Find where the given text appears and provide that cell's center as (X, Y) coordinate. 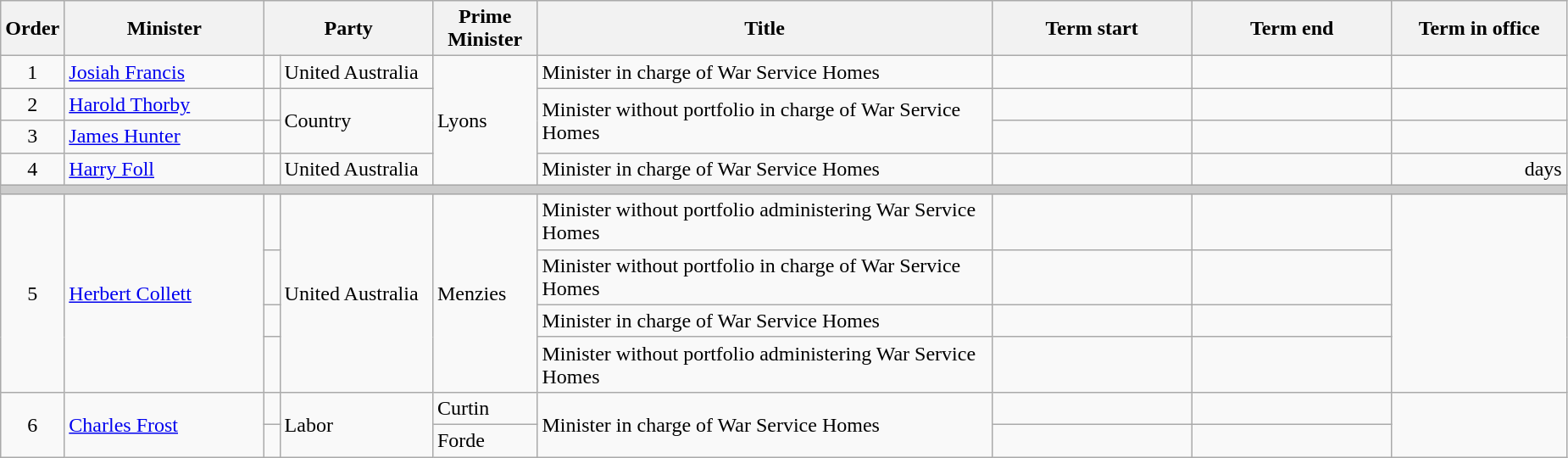
Charles Frost (164, 424)
Labor (356, 424)
Menzies (485, 293)
Harry Foll (164, 169)
6 (32, 424)
Title (765, 29)
1 (32, 72)
Party (349, 29)
Term in office (1479, 29)
Term end (1292, 29)
Forde (485, 440)
days (1479, 169)
4 (32, 169)
James Hunter (164, 137)
Harold Thorby (164, 104)
Josiah Francis (164, 72)
Minister (164, 29)
Curtin (485, 408)
5 (32, 293)
Term start (1092, 29)
Lyons (485, 120)
2 (32, 104)
Order (32, 29)
Country (356, 120)
3 (32, 137)
Herbert Collett (164, 293)
Prime Minister (485, 29)
